Provide the (x, y) coordinate of the cell's center where the given text is located.  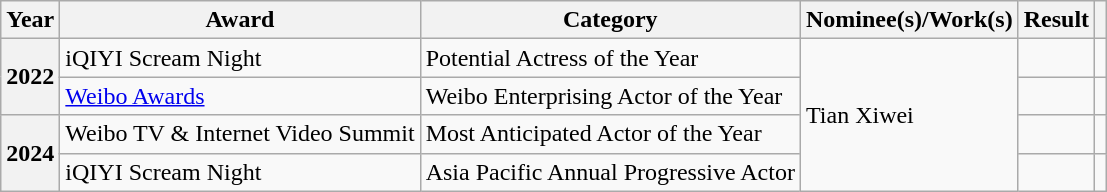
Tian Xiwei (909, 115)
Potential Actress of the Year (610, 58)
Weibo Awards (240, 96)
Nominee(s)/Work(s) (909, 20)
2022 (30, 77)
Category (610, 20)
Result (1056, 20)
Weibo TV & Internet Video Summit (240, 134)
Asia Pacific Annual Progressive Actor (610, 172)
2024 (30, 153)
Most Anticipated Actor of the Year (610, 134)
Award (240, 20)
Weibo Enterprising Actor of the Year (610, 96)
Year (30, 20)
